Return the [X, Y] coordinate for the center point of the cell that contains the specified text.  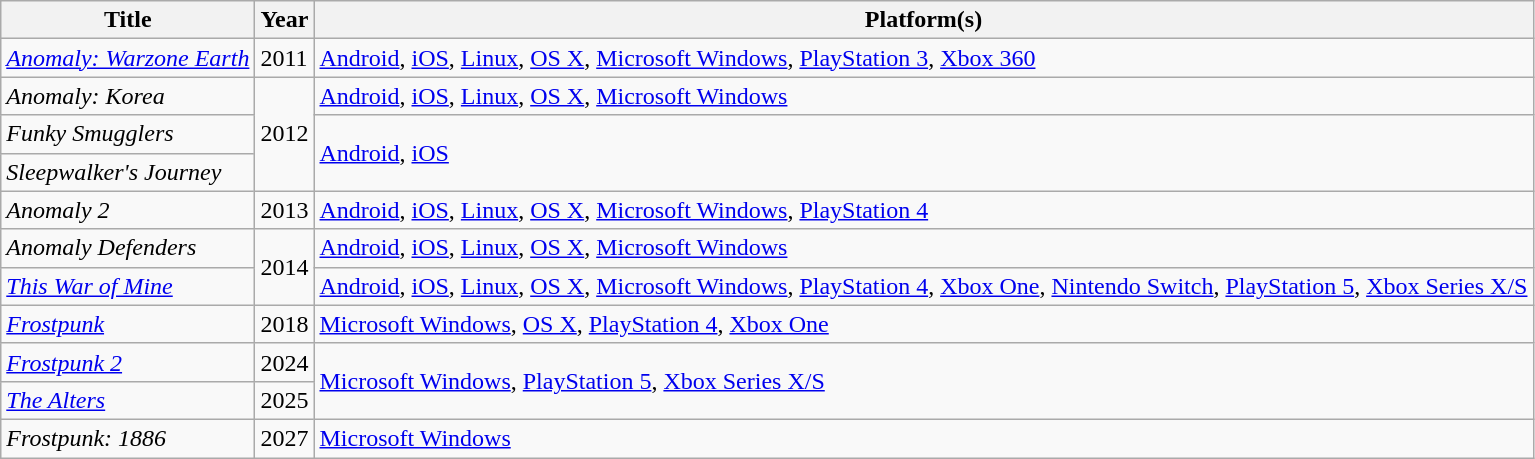
2025 [284, 400]
Android, iOS, Linux, OS X, Microsoft Windows, PlayStation 4 [924, 210]
Microsoft Windows [924, 438]
Android, iOS [924, 153]
The Alters [128, 400]
Android, iOS, Linux, OS X, Microsoft Windows, PlayStation 4, Xbox One, Nintendo Switch, PlayStation 5, Xbox Series X/S [924, 286]
Anomaly Defenders [128, 248]
Sleepwalker's Journey [128, 172]
2027 [284, 438]
2013 [284, 210]
This War of Mine [128, 286]
2012 [284, 134]
Title [128, 20]
Frostpunk [128, 324]
Year [284, 20]
Frostpunk 2 [128, 362]
Frostpunk: 1886 [128, 438]
2011 [284, 58]
Microsoft Windows, PlayStation 5, Xbox Series X/S [924, 381]
2024 [284, 362]
Microsoft Windows, OS X, PlayStation 4, Xbox One [924, 324]
Funky Smugglers [128, 134]
Anomaly: Korea [128, 96]
2014 [284, 267]
Anomaly 2 [128, 210]
2018 [284, 324]
Android, iOS, Linux, OS X, Microsoft Windows, PlayStation 3, Xbox 360 [924, 58]
Anomaly: Warzone Earth [128, 58]
Platform(s) [924, 20]
